For the text-containing cell, return its midpoint in [X, Y] coordinate format. 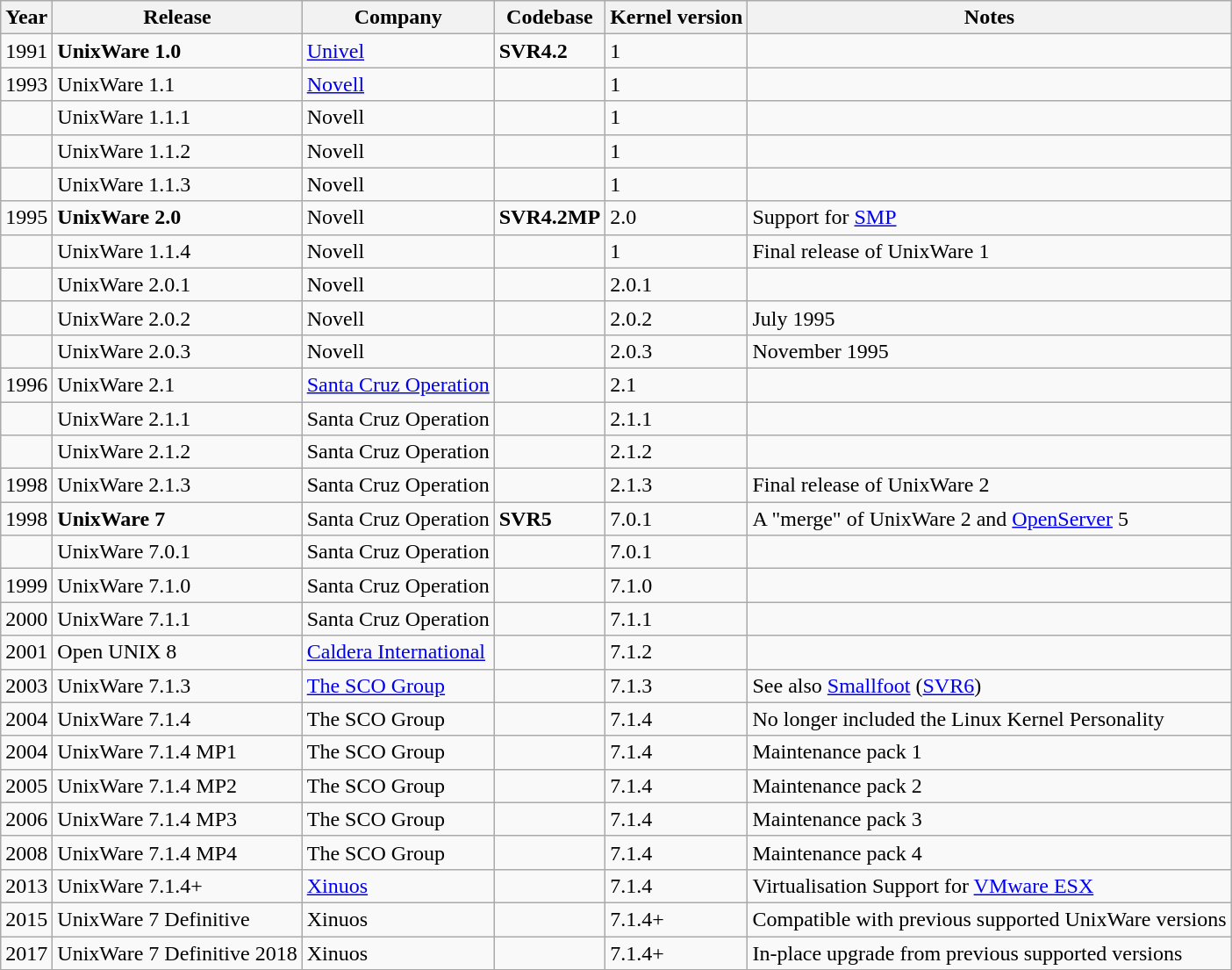
November 1995 [990, 351]
1999 [26, 586]
2.1.2 [677, 452]
2015 [26, 919]
Kernel version [677, 18]
UnixWare 2.0 [177, 218]
Support for SMP [990, 218]
SVR4.2MP [549, 218]
UnixWare 1.1 [177, 84]
UnixWare 2.0.2 [177, 318]
UnixWare 7.1.4 MP2 [177, 786]
2.0.2 [677, 318]
2017 [26, 952]
In-place upgrade from previous supported versions [990, 952]
UnixWare 2.0.1 [177, 284]
Maintenance pack 2 [990, 786]
7.1.0 [677, 586]
UnixWare 1.1.4 [177, 251]
UnixWare 7.0.1 [177, 552]
2008 [26, 852]
2.0.1 [677, 284]
UnixWare 1.1.2 [177, 151]
2003 [26, 686]
1991 [26, 51]
UnixWare 7.1.3 [177, 686]
Maintenance pack 1 [990, 752]
Virtualisation Support for VMware ESX [990, 886]
Caldera International [398, 652]
UnixWare 1.1.3 [177, 184]
Notes [990, 18]
No longer included the Linux Kernel Personality [990, 719]
2013 [26, 886]
Maintenance pack 3 [990, 819]
UnixWare 2.1 [177, 384]
UnixWare 2.1.2 [177, 452]
UnixWare 7.1.4+ [177, 886]
UnixWare 1.1.1 [177, 118]
1996 [26, 384]
UnixWare 7.1.4 MP3 [177, 819]
2.1 [677, 384]
SVR5 [549, 519]
2.0 [677, 218]
UnixWare 7 Definitive [177, 919]
7.1.2 [677, 652]
2.1.1 [677, 419]
7.1.3 [677, 686]
2006 [26, 819]
Compatible with previous supported UnixWare versions [990, 919]
A "merge" of UnixWare 2 and OpenServer 5 [990, 519]
Univel [398, 51]
Year [26, 18]
UnixWare 2.1.3 [177, 485]
UnixWare 7.1.1 [177, 619]
UnixWare 1.0 [177, 51]
UnixWare 7 [177, 519]
UnixWare 7.1.0 [177, 586]
UnixWare 7 Definitive 2018 [177, 952]
2.0.3 [677, 351]
UnixWare 7.1.4 MP1 [177, 752]
7.1.1 [677, 619]
2005 [26, 786]
UnixWare 2.0.3 [177, 351]
1995 [26, 218]
Company [398, 18]
UnixWare 2.1.1 [177, 419]
Release [177, 18]
UnixWare 7.1.4 MP4 [177, 852]
See also Smallfoot (SVR6) [990, 686]
Codebase [549, 18]
2000 [26, 619]
Open UNIX 8 [177, 652]
2001 [26, 652]
SVR4.2 [549, 51]
Final release of UnixWare 1 [990, 251]
Final release of UnixWare 2 [990, 485]
1993 [26, 84]
UnixWare 7.1.4 [177, 719]
July 1995 [990, 318]
2.1.3 [677, 485]
Maintenance pack 4 [990, 852]
